Output the [X, Y] coordinate of the center of the cell containing the given text.  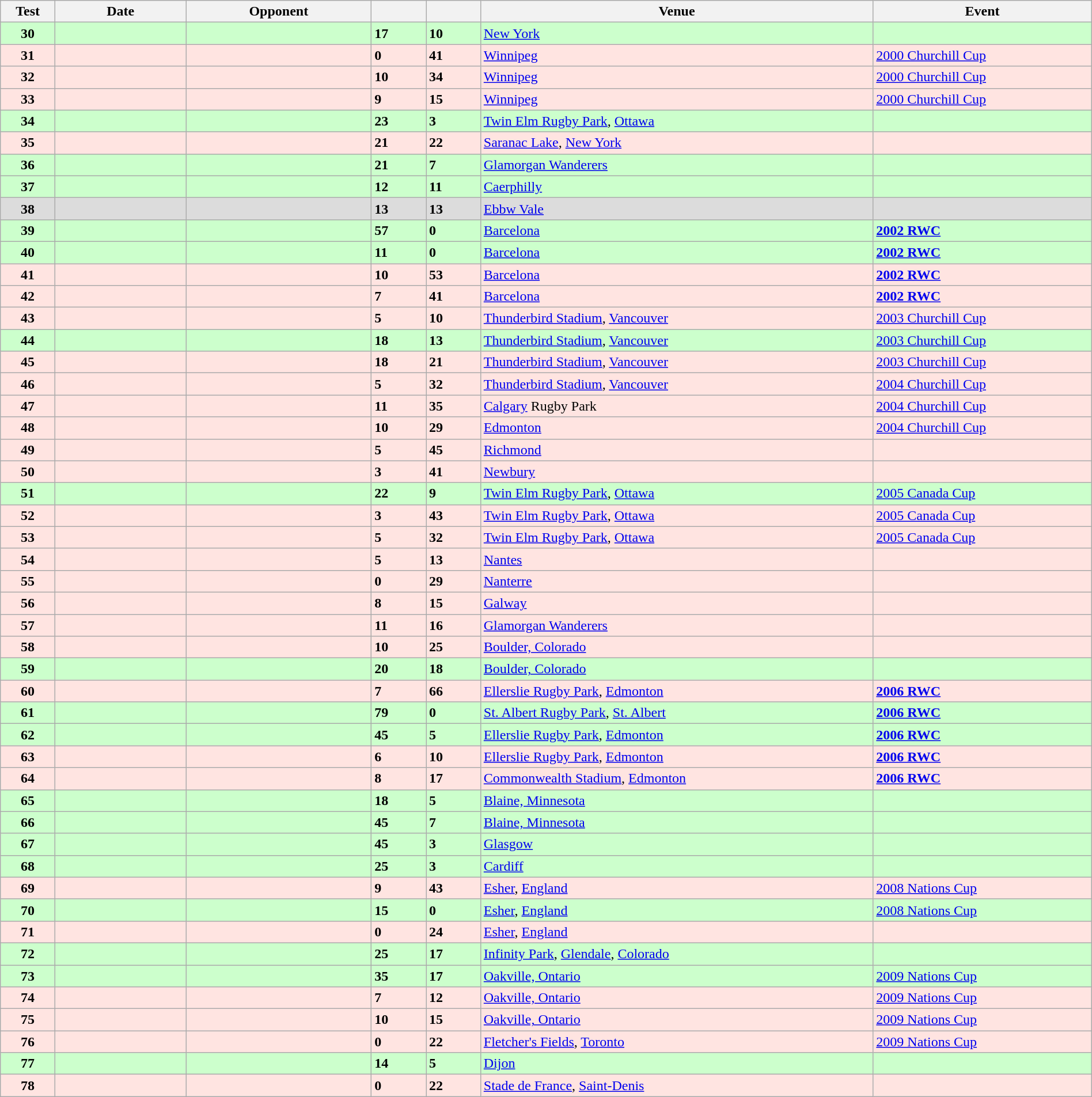
24 [454, 932]
Richmond [677, 450]
Ebbw Vale [677, 208]
Fletcher's Fields, Toronto [677, 1042]
42 [28, 297]
Commonwealth Stadium, Edmonton [677, 779]
40 [28, 252]
71 [28, 932]
62 [28, 735]
23 [399, 121]
39 [28, 230]
New York [677, 33]
Newbury [677, 472]
70 [28, 910]
Nantes [677, 559]
76 [28, 1042]
Date [120, 12]
75 [28, 1020]
Venue [677, 12]
Nanterre [677, 581]
68 [28, 866]
Cardiff [677, 866]
Edmonton [677, 428]
58 [28, 647]
49 [28, 450]
61 [28, 713]
65 [28, 800]
37 [28, 187]
69 [28, 888]
51 [28, 494]
64 [28, 779]
20 [399, 669]
6 [399, 757]
Opponent [279, 12]
67 [28, 844]
48 [28, 428]
Caerphilly [677, 187]
47 [28, 406]
79 [399, 713]
Test [28, 12]
52 [28, 515]
Dijon [677, 1064]
Calgary Rugby Park [677, 406]
38 [28, 208]
Stade de France, Saint-Denis [677, 1085]
Glasgow [677, 844]
78 [28, 1085]
31 [28, 55]
Saranac Lake, New York [677, 143]
56 [28, 603]
46 [28, 384]
14 [399, 1064]
44 [28, 340]
59 [28, 669]
63 [28, 757]
72 [28, 954]
16 [454, 625]
Event [983, 12]
54 [28, 559]
74 [28, 998]
36 [28, 165]
Galway [677, 603]
St. Albert Rugby Park, St. Albert [677, 713]
33 [28, 99]
Infinity Park, Glendale, Colorado [677, 954]
55 [28, 581]
73 [28, 976]
30 [28, 33]
77 [28, 1064]
60 [28, 691]
50 [28, 472]
